Scan for the cell matching the given text and deliver its [X, Y] coordinate at center. 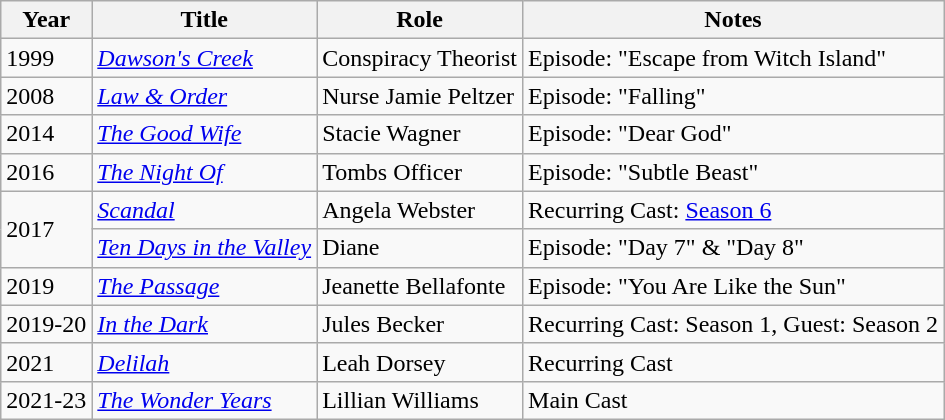
Jeanette Bellafonte [420, 286]
2016 [46, 172]
Episode: "Dear God" [734, 134]
Tombs Officer [420, 172]
Episode: "Falling" [734, 96]
The Passage [204, 286]
Episode: "Day 7" & "Day 8" [734, 248]
2019 [46, 286]
Recurring Cast: Season 6 [734, 210]
Angela Webster [420, 210]
2021 [46, 362]
The Wonder Years [204, 400]
Ten Days in the Valley [204, 248]
Role [420, 20]
Leah Dorsey [420, 362]
The Night Of [204, 172]
2014 [46, 134]
1999 [46, 58]
Year [46, 20]
Main Cast [734, 400]
Diane [420, 248]
Delilah [204, 362]
In the Dark [204, 324]
Episode: "Escape from Witch Island" [734, 58]
Episode: "You Are Like the Sun" [734, 286]
Title [204, 20]
Stacie Wagner [420, 134]
2008 [46, 96]
2017 [46, 229]
Dawson's Creek [204, 58]
Episode: "Subtle Beast" [734, 172]
Recurring Cast [734, 362]
Scandal [204, 210]
The Good Wife [204, 134]
Jules Becker [420, 324]
Law & Order [204, 96]
2021-23 [46, 400]
Notes [734, 20]
Conspiracy Theorist [420, 58]
Lillian Williams [420, 400]
2019-20 [46, 324]
Recurring Cast: Season 1, Guest: Season 2 [734, 324]
Nurse Jamie Peltzer [420, 96]
